Search for the cell housing the specified text and yield its (x, y) center coordinate. 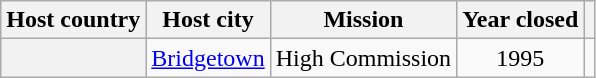
Bridgetown (208, 58)
High Commission (363, 58)
Host city (208, 20)
Mission (363, 20)
Host country (74, 20)
1995 (520, 58)
Year closed (520, 20)
